Identify which cell holds the provided text, then report its (x, y) central coordinate. 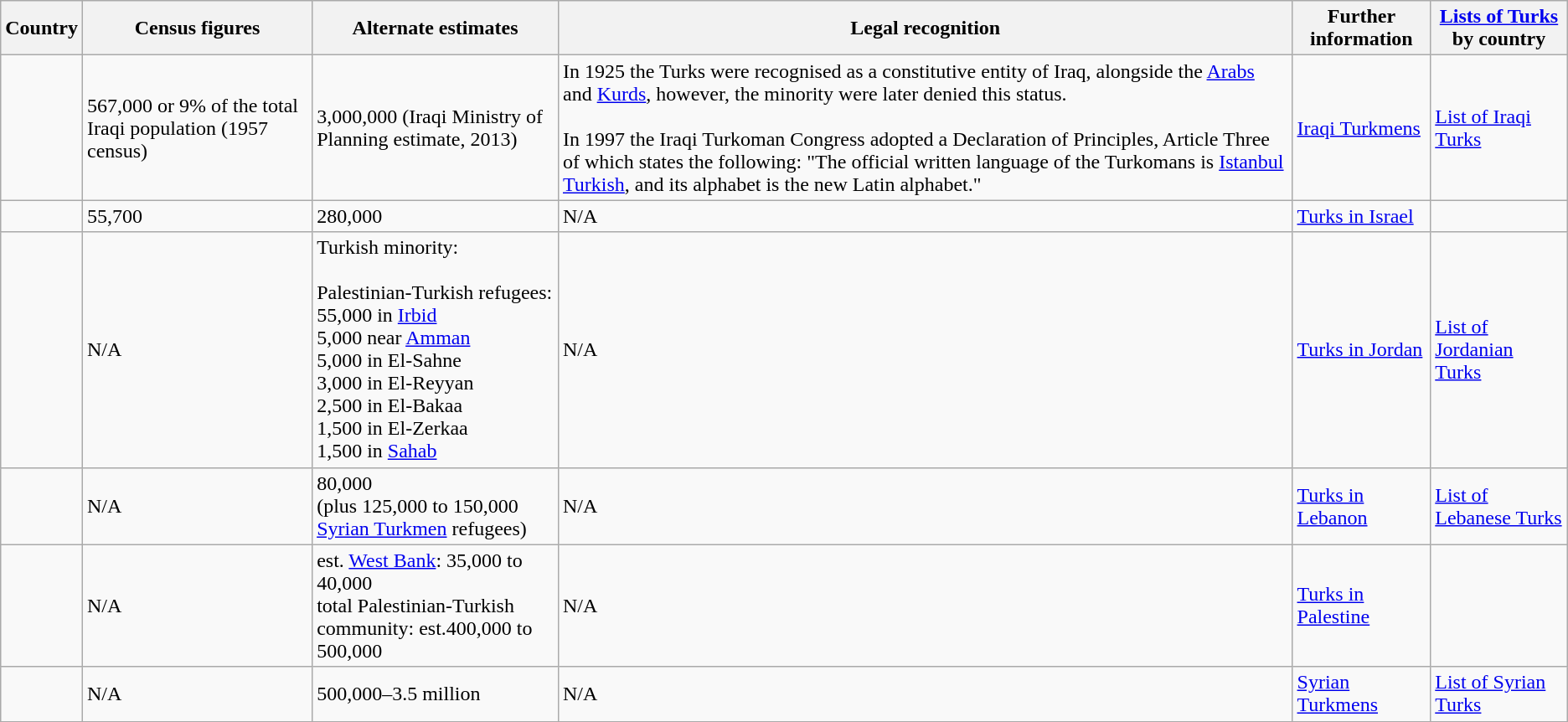
List of Lebanese Turks (1499, 506)
55,700 (197, 216)
280,000 (436, 216)
Turks in Jordan (1362, 350)
Turks in Palestine (1362, 606)
3,000,000 (Iraqi Ministry of Planning estimate, 2013) (436, 127)
Turks in Israel (1362, 216)
List of Jordanian Turks (1499, 350)
List of Syrian Turks (1499, 694)
567,000 or 9% of the total Iraqi population (1957 census) (197, 127)
Country (42, 28)
Legal recognition (925, 28)
Lists of Turks by country (1499, 28)
Syrian Turkmens (1362, 694)
Iraqi Turkmens (1362, 127)
Alternate estimates (436, 28)
Further information (1362, 28)
Turks in Lebanon (1362, 506)
80,000 (plus 125,000 to 150,000 Syrian Turkmen refugees) (436, 506)
est. West Bank: 35,000 to 40,000 total Palestinian-Turkish community: est.400,000 to 500,000 (436, 606)
500,000–3.5 million (436, 694)
List of Iraqi Turks (1499, 127)
Census figures (197, 28)
